From the cell containing the given text, extract its center point as [x, y] coordinate. 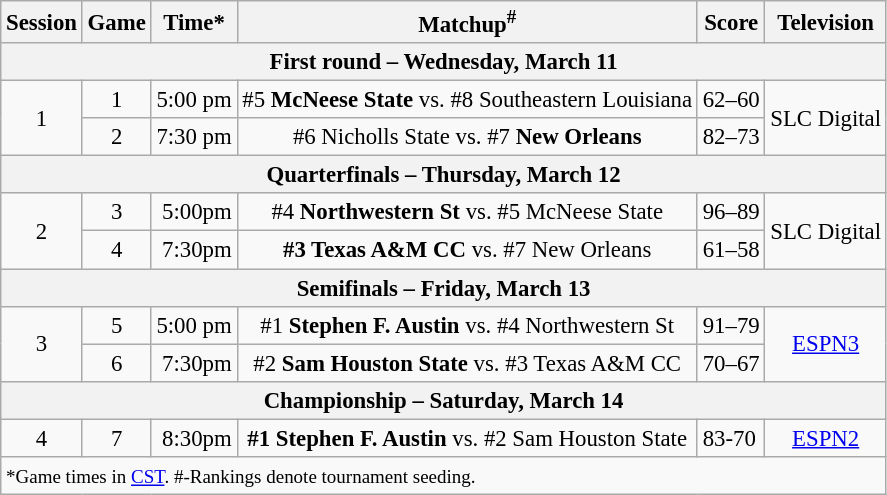
5:00pm [194, 213]
83-70 [731, 438]
61–58 [731, 250]
#5 McNeese State vs. #8 Southeastern Louisiana [467, 100]
82–73 [731, 137]
Television [826, 22]
Semifinals – Friday, March 13 [444, 288]
Session [42, 22]
70–67 [731, 363]
#2 Sam Houston State vs. #3 Texas A&M CC [467, 363]
8:30pm [194, 438]
First round – Wednesday, March 11 [444, 62]
Game [116, 22]
91–79 [731, 325]
7:30 pm [194, 137]
Quarterfinals – Thursday, March 12 [444, 175]
96–89 [731, 213]
6 [116, 363]
*Game times in CST. #-Rankings denote tournament seeding. [444, 476]
#6 Nicholls State vs. #7 New Orleans [467, 137]
62–60 [731, 100]
7 [116, 438]
Score [731, 22]
Matchup# [467, 22]
ESPN3 [826, 344]
Championship – Saturday, March 14 [444, 400]
#3 Texas A&M CC vs. #7 New Orleans [467, 250]
5 [116, 325]
Time* [194, 22]
#1 Stephen F. Austin vs. #2 Sam Houston State [467, 438]
ESPN2 [826, 438]
#1 Stephen F. Austin vs. #4 Northwestern St [467, 325]
#4 Northwestern St vs. #5 McNeese State [467, 213]
